From the cell containing the given text, extract its center point as (X, Y) coordinate. 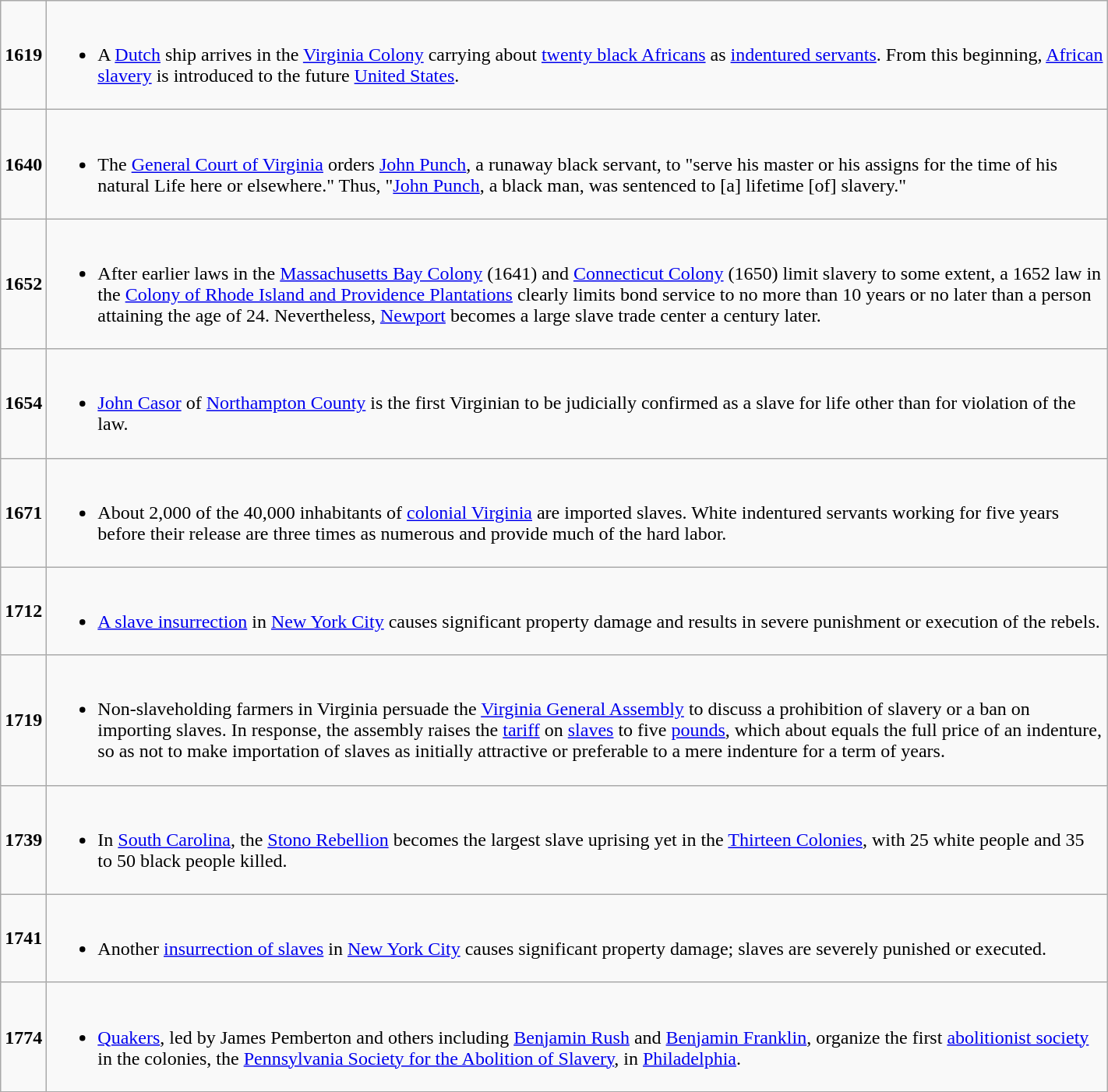
1671 (23, 513)
1741 (23, 938)
1774 (23, 1037)
1654 (23, 403)
1619 (23, 55)
1640 (23, 164)
John Casor of Northampton County is the first Virginian to be judicially confirmed as a slave for life other than for violation of the law. (577, 403)
1652 (23, 284)
1712 (23, 611)
A slave insurrection in New York City causes significant property damage and results in severe punishment or execution of the rebels. (577, 611)
1719 (23, 720)
Another insurrection of slaves in New York City causes significant property damage; slaves are severely punished or executed. (577, 938)
1739 (23, 840)
